Detect which cell encompasses the target text, then output its [X, Y] center coordinate. 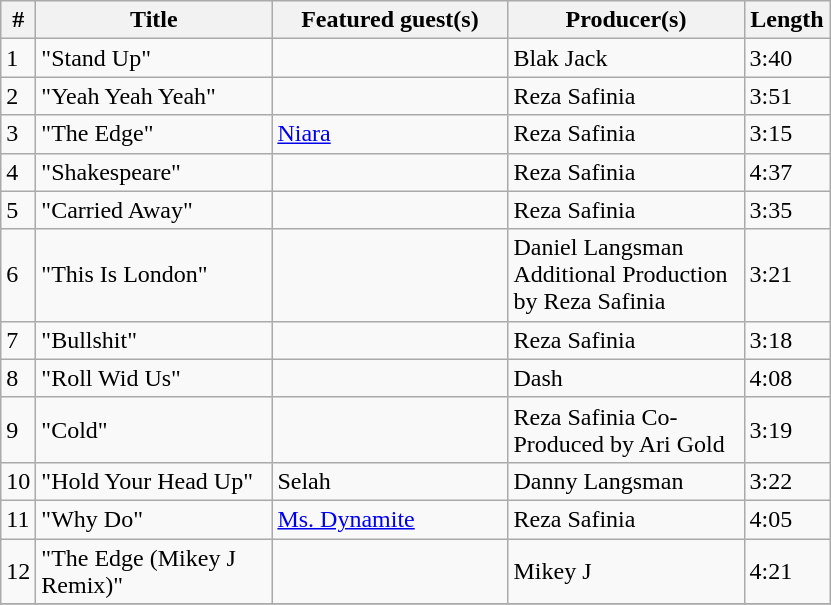
Blak Jack [626, 58]
6 [18, 275]
3:35 [787, 210]
Selah [390, 481]
4:37 [787, 172]
3:40 [787, 58]
3:22 [787, 481]
3:19 [787, 430]
Dash [626, 378]
8 [18, 378]
"Carried Away" [154, 210]
"Why Do" [154, 519]
"Bullshit" [154, 340]
"The Edge (Mikey J Remix)" [154, 570]
12 [18, 570]
3:18 [787, 340]
"The Edge" [154, 134]
Daniel Langsman Additional Production by Reza Safinia [626, 275]
7 [18, 340]
3:51 [787, 96]
"Yeah Yeah Yeah" [154, 96]
"Cold" [154, 430]
Reza Safinia Co-Produced by Ari Gold [626, 430]
4:21 [787, 570]
3:15 [787, 134]
"Roll Wid Us" [154, 378]
10 [18, 481]
"Hold Your Head Up" [154, 481]
"This Is London" [154, 275]
Mikey J [626, 570]
Length [787, 20]
4 [18, 172]
2 [18, 96]
4:08 [787, 378]
"Shakespeare" [154, 172]
Producer(s) [626, 20]
# [18, 20]
"Stand Up" [154, 58]
3:21 [787, 275]
5 [18, 210]
Niara [390, 134]
3 [18, 134]
Featured guest(s) [390, 20]
Danny Langsman [626, 481]
9 [18, 430]
Title [154, 20]
Ms. Dynamite [390, 519]
1 [18, 58]
11 [18, 519]
4:05 [787, 519]
